Extract the [x, y] coordinate from the center of the cell holding the provided text.  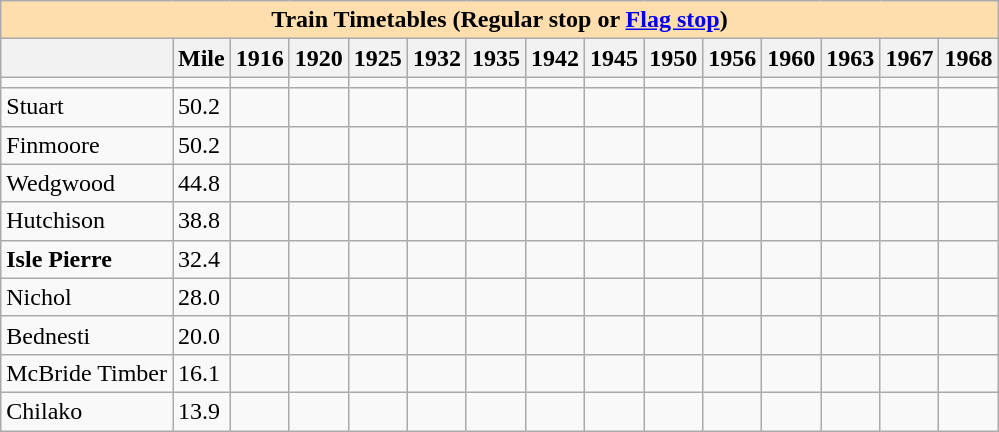
Wedgwood [87, 183]
Chilako [87, 411]
20.0 [201, 335]
1963 [850, 58]
13.9 [201, 411]
Nichol [87, 297]
Stuart [87, 107]
38.8 [201, 221]
1967 [910, 58]
1945 [614, 58]
Hutchison [87, 221]
28.0 [201, 297]
1968 [968, 58]
1925 [378, 58]
Train Timetables (Regular stop or Flag stop) [500, 20]
Bednesti [87, 335]
1950 [674, 58]
1960 [792, 58]
1942 [556, 58]
1932 [436, 58]
16.1 [201, 373]
1916 [260, 58]
Mile [201, 58]
44.8 [201, 183]
32.4 [201, 259]
1956 [732, 58]
1935 [496, 58]
Finmoore [87, 145]
Isle Pierre [87, 259]
1920 [318, 58]
McBride Timber [87, 373]
